From the cell containing the given text, extract its center point as (X, Y) coordinate. 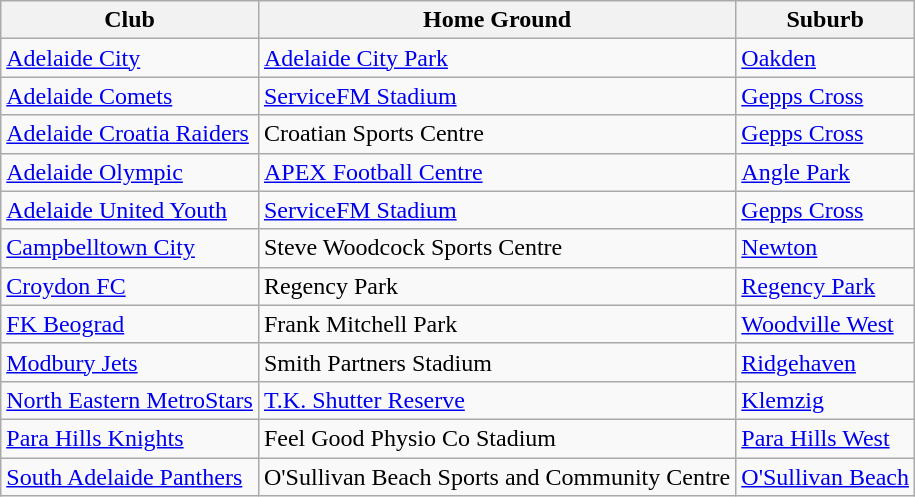
Woodville West (826, 324)
Adelaide United Youth (130, 210)
O'Sullivan Beach (826, 477)
Para Hills West (826, 438)
Adelaide Olympic (130, 172)
Ridgehaven (826, 362)
Campbelltown City (130, 248)
Oakden (826, 58)
South Adelaide Panthers (130, 477)
Adelaide City Park (496, 58)
Feel Good Physio Co Stadium (496, 438)
T.K. Shutter Reserve (496, 400)
Frank Mitchell Park (496, 324)
Angle Park (826, 172)
Para Hills Knights (130, 438)
Croatian Sports Centre (496, 134)
Club (130, 20)
Smith Partners Stadium (496, 362)
FK Beograd (130, 324)
APEX Football Centre (496, 172)
North Eastern MetroStars (130, 400)
Klemzig (826, 400)
Adelaide City (130, 58)
Modbury Jets (130, 362)
Newton (826, 248)
Suburb (826, 20)
Adelaide Comets (130, 96)
O'Sullivan Beach Sports and Community Centre (496, 477)
Croydon FC (130, 286)
Steve Woodcock Sports Centre (496, 248)
Home Ground (496, 20)
Adelaide Croatia Raiders (130, 134)
